From the cell containing the given text, extract its center point as [x, y] coordinate. 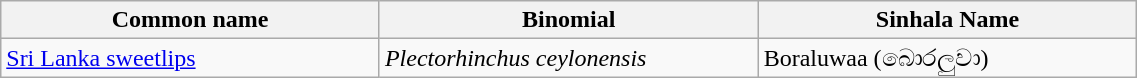
Sri Lanka sweetlips [190, 58]
Sinhala Name [948, 20]
Boraluwaa (බොරලුවා) [948, 58]
Common name [190, 20]
Plectorhinchus ceylonensis [568, 58]
Binomial [568, 20]
